Identify which cell holds the provided text, then report its (x, y) central coordinate. 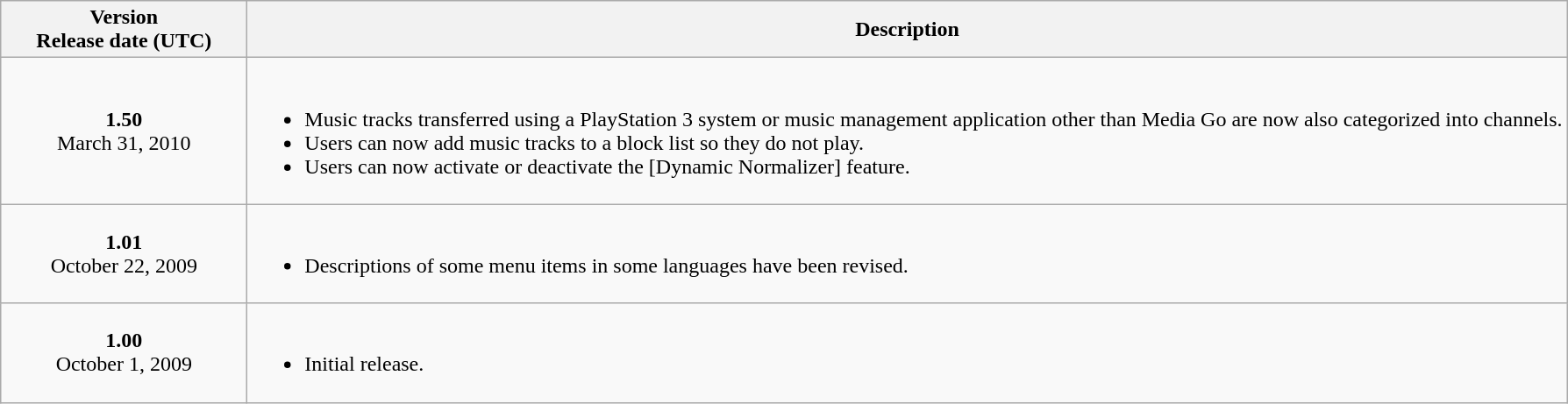
1.01October 22, 2009 (125, 254)
Version Release date (UTC) (125, 30)
1.50March 31, 2010 (125, 131)
Initial release. (907, 352)
Description (907, 30)
1.00October 1, 2009 (125, 352)
Descriptions of some menu items in some languages have been revised. (907, 254)
